Return (x, y) of the center of cell containing provided text 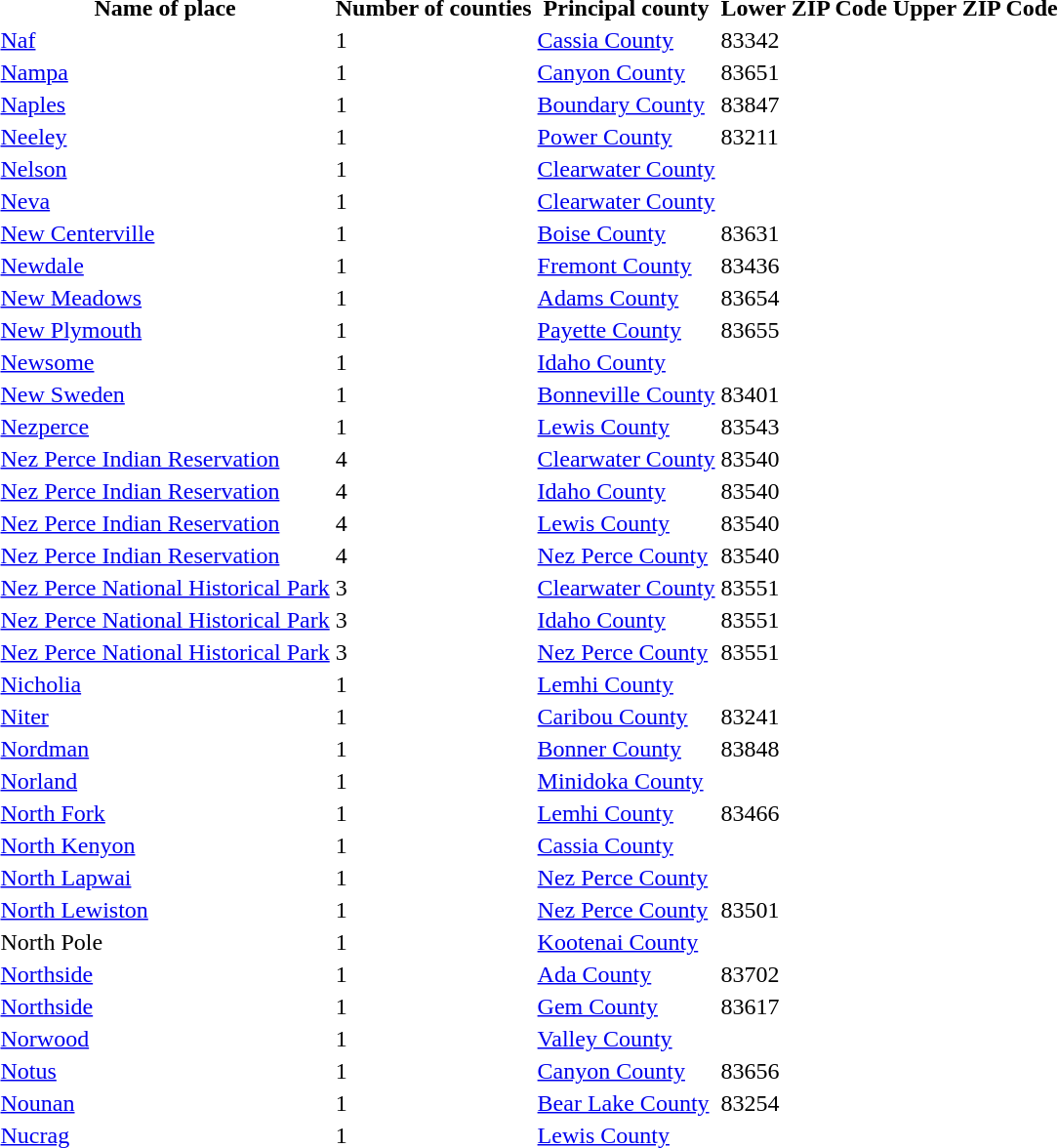
83654 (804, 298)
83466 (804, 813)
83656 (804, 1071)
83211 (804, 137)
83241 (804, 717)
83848 (804, 749)
Bonner County (627, 749)
Boise County (627, 233)
83543 (804, 427)
Bear Lake County (627, 1103)
Kootenai County (627, 942)
Adams County (627, 298)
Gem County (627, 1006)
Boundary County (627, 104)
83847 (804, 104)
83655 (804, 330)
83501 (804, 910)
83631 (804, 233)
Power County (627, 137)
Bonneville County (627, 394)
83254 (804, 1103)
83436 (804, 266)
Valley County (627, 1039)
Ada County (627, 974)
83342 (804, 40)
83617 (804, 1006)
83401 (804, 394)
83702 (804, 974)
Fremont County (627, 266)
Caribou County (627, 717)
Minidoka County (627, 781)
Payette County (627, 330)
83651 (804, 72)
